Determine the [x, y] coordinate at the center of the cell enclosing the given text.  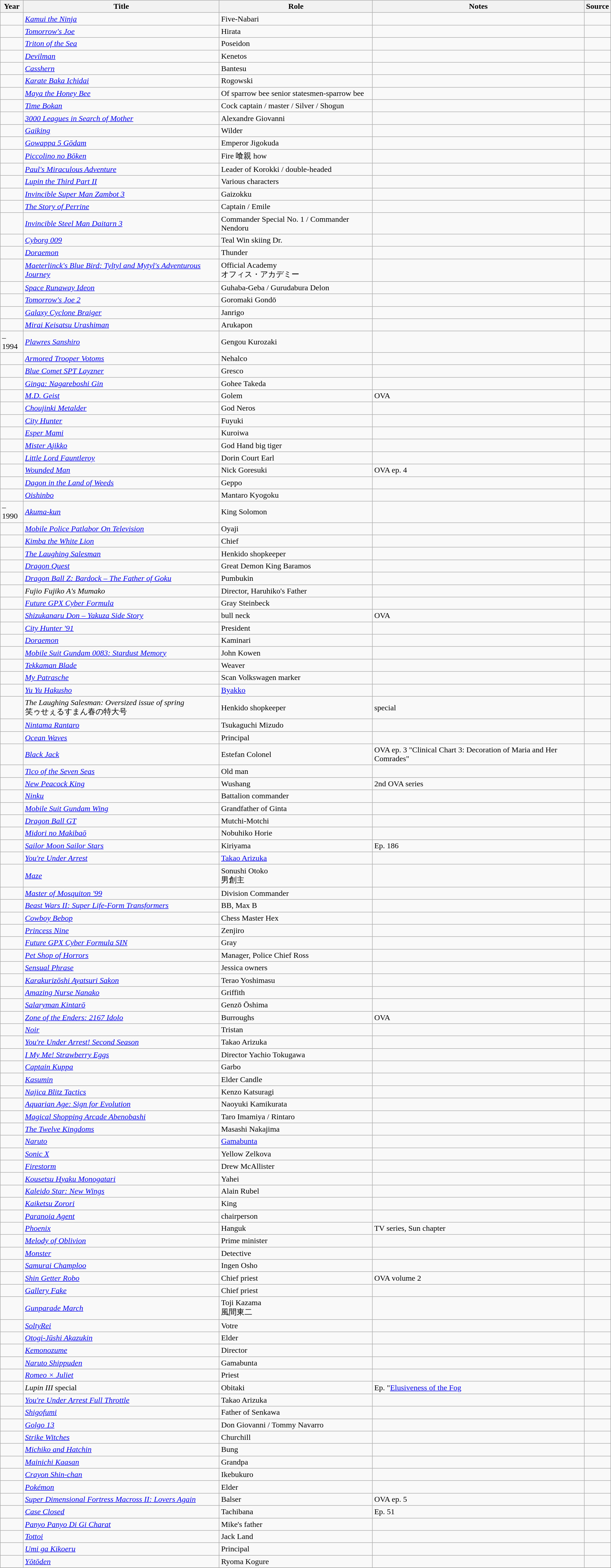
Nick Goresuki [296, 470]
chairperson [296, 1216]
Masashi Nakajima [296, 1129]
3000 Leagues in Search of Mother [121, 118]
Various characters [296, 182]
Director Yachio Tokugawa [296, 1055]
Don Giovanni / Tommy Navarro [296, 1425]
The Laughing Salesman: Oversized issue of spring笑ゥせぇるすまん春の特大号 [121, 708]
Mister Ajikko [121, 445]
Pumbukin [296, 578]
Sonushi Otoko男創主 [296, 876]
Melody of Oblivion [121, 1241]
Panyo Panyo Di Gi Charat [121, 1524]
Firestorm [121, 1166]
Cowboy Bebop [121, 918]
Black Jack [121, 755]
Ocean Waves [121, 738]
Sailor Moon Sailor Stars [121, 846]
Magical Shopping Arcade Abenobashi [121, 1117]
Zone of the Enders: 2167 Idolo [121, 1017]
Of sparrow bee senior statesmen-sparrow bee [296, 93]
Lupin III special [121, 1388]
Fire 喰親 how [296, 157]
Yōtōden [121, 1561]
Bantesu [296, 68]
Ryoma Kogure [296, 1561]
Strike Witches [121, 1437]
Ep. 51 [478, 1512]
Crayon Shin-chan [121, 1474]
Geppo [296, 483]
Shigofumi [121, 1412]
Nehalco [296, 358]
Time Bokan [121, 106]
The Laughing Salesman [121, 553]
Phoenix [121, 1229]
Sonic X [121, 1154]
Master of Mosquiton '99 [121, 893]
Oyaji [296, 529]
Alexandre Giovanni [296, 118]
Ninku [121, 796]
Rogowski [296, 81]
Source [597, 7]
Jessica owners [296, 968]
John Kowen [296, 653]
Noir [121, 1030]
Pet Shop of Horrors [121, 955]
Guhaba-Geba / Gurudabura Delon [296, 288]
Space Runaway Ideon [121, 288]
Naruto Shippuden [121, 1363]
Mantaro Kyogoku [296, 495]
You're Under Arrest Full Throttle [121, 1400]
Balser [296, 1499]
Devilman [121, 56]
King [296, 1203]
OVA volume 2 [478, 1278]
My Patrasche [121, 678]
Amazing Nurse Nanako [121, 992]
Gengou Kurozaki [296, 342]
Wounded Man [121, 470]
Votre [296, 1326]
Casshern [121, 68]
You're Under Arrest [121, 858]
Nintama Rantaro [121, 725]
Dragon Quest [121, 566]
Elder Candle [296, 1079]
Emperor Jigokuda [296, 143]
Captain / Emile [296, 206]
Burroughs [296, 1017]
Princess Nine [121, 930]
City Hunter [121, 421]
Title [121, 7]
Terao Yoshimasu [296, 980]
Galaxy Cyclone Braiger [121, 312]
Esper Mami [121, 433]
Plawres Sanshiro [121, 342]
Najica Blitz Tactics [121, 1092]
The Story of Perrine [121, 206]
Tekkaman Blade [121, 665]
Pokémon [121, 1487]
SoltyRei [121, 1326]
Mobile Police Patlabor On Television [121, 529]
Nobuhiko Horie [296, 833]
Samurai Champloo [121, 1266]
Captain Kuppa [121, 1067]
Obitaki [296, 1388]
Aquarian Age: Sign for Evolution [121, 1104]
Cock captain / master / Silver / Shogun [296, 106]
Gaiking [121, 130]
Taro Imamiya / Rintaro [296, 1117]
Tristan [296, 1030]
Weaver [296, 665]
Director [296, 1350]
Ep. "Elusiveness of the Fog [478, 1388]
Tsukaguchi Mizudo [296, 725]
Armored Trooper Votoms [121, 358]
Mutchi-Motchi [296, 821]
Mirai Keisatsu Urashiman [121, 325]
Ikebukuro [296, 1474]
Piccolino no Bōken [121, 157]
OVA ep. 3 "Clinical Chart 3: Decoration of Maria and Her Comrades" [478, 755]
Grandpa [296, 1462]
Wilder [296, 130]
Triton of the Sea [121, 44]
Lupin the Third Part II [121, 182]
Gowappa 5 Gōdam [121, 143]
God Hand big tiger [296, 445]
–1990 [12, 512]
Midori no Makibaō [121, 833]
Ginga: Nagareboshi Gin [121, 383]
Future GPX Cyber Formula [121, 603]
Great Demon King Baramos [296, 566]
Mobile Suit Gundam 0083: Stardust Memory [121, 653]
Kenetos [296, 56]
Kamui the Ninja [121, 19]
President [296, 628]
Thunder [296, 252]
Golgo 13 [121, 1425]
Tomorrow's Joe 2 [121, 300]
Toji Kazama風間東二 [296, 1308]
Beast Wars II: Super Life-Form Transformers [121, 906]
2nd OVA series [478, 784]
Cyborg 009 [121, 240]
Romeo × Juliet [121, 1375]
Drew McAllister [296, 1166]
Salaryman Kintarō [121, 1005]
Garbo [296, 1067]
Janrigo [296, 312]
Dagon in the Land of Weeds [121, 483]
Byakko [296, 690]
OVA ep. 4 [478, 470]
Old man [296, 771]
Blue Comet SPT Layzner [121, 371]
Kenzo Katsuragi [296, 1092]
Kemonozume [121, 1350]
Paul's Miraculous Adventure [121, 169]
Naruto [121, 1141]
Maeterlinck's Blue Bird: Tyltyl and Mytyl's Adventurous Journey [121, 270]
Mobile Suit Gundam Wing [121, 808]
Kaleido Star: New Wings [121, 1191]
Gunparade March [121, 1308]
Ingen Osho [296, 1266]
Fujio Fujiko A's Mumako [121, 591]
Gray [296, 943]
Manager, Police Chief Ross [296, 955]
Michiko and Hatchin [121, 1450]
Gresco [296, 371]
Kuroiwa [296, 433]
Official Academyオフィス・アカデミー [296, 270]
Otogi-Jūshi Akazukin [121, 1338]
Oishinbo [121, 495]
Alain Rubel [296, 1191]
I My Me! Strawberry Eggs [121, 1055]
Umi ga Kikoeru [121, 1549]
City Hunter '91 [121, 628]
Tomorrow's Joe [121, 31]
Battalion commander [296, 796]
Little Lord Fauntleroy [121, 458]
Detective [296, 1253]
Naoyuki Kamikurata [296, 1104]
Kaiketsu Zorori [121, 1203]
Shizukanaru Don – Yakuza Side Story [121, 616]
Chess Master Hex [296, 918]
Griffith [296, 992]
Gaizokku [296, 194]
Tachibana [296, 1512]
Leader of Korokki / double-headed [296, 169]
New Peacock King [121, 784]
Estefan Colonel [296, 755]
Karate Baka Ichidai [121, 81]
Karakurizōshi Ayatsuri Sakon [121, 980]
Super Dimensional Fortress Macross II: Lovers Again [121, 1499]
Mainichi Kaasan [121, 1462]
bull neck [296, 616]
Kasumin [121, 1079]
Genzō Ōshima [296, 1005]
Ep. 186 [478, 846]
special [478, 708]
Five-Nabari [296, 19]
Teal Win skiing Dr. [296, 240]
Bung [296, 1450]
Arukapon [296, 325]
Fuyuki [296, 421]
TV series, Sun chapter [478, 1229]
Commander Special No. 1 / Commander Nendoru [296, 223]
Maze [121, 876]
Akuma-kun [121, 512]
Poseidon [296, 44]
Kousetsu Hyaku Monogatari [121, 1179]
Zenjiro [296, 930]
Sensual Phrase [121, 968]
Role [296, 7]
Future GPX Cyber Formula SIN [121, 943]
Choujinki Metalder [121, 408]
Year [12, 7]
Tottoi [121, 1537]
You're Under Arrest! Second Season [121, 1042]
Priest [296, 1375]
Invincible Steel Man Daitarn 3 [121, 223]
Jack Land [296, 1537]
King Solomon [296, 512]
Wushang [296, 784]
Dorin Court Earl [296, 458]
Kaminari [296, 641]
Shin Getter Robo [121, 1278]
Kimba the White Lion [121, 541]
Hirata [296, 31]
Monster [121, 1253]
BB, Max B [296, 906]
–1994 [12, 342]
Invincible Super Man Zambot 3 [121, 194]
Maya the Honey Bee [121, 93]
God Neros [296, 408]
Yahei [296, 1179]
Division Commander [296, 893]
OVA ep. 5 [478, 1499]
Scan Volkswagen marker [296, 678]
Hanguk [296, 1229]
Mike's father [296, 1524]
Case Closed [121, 1512]
Dragon Ball Z: Bardock – The Father of Goku [121, 578]
Director, Haruhiko's Father [296, 591]
Kiriyama [296, 846]
Gallery Fake [121, 1290]
Yu Yu Hakusho [121, 690]
Paranoia Agent [121, 1216]
Goromaki Gondō [296, 300]
Golem [296, 396]
Churchill [296, 1437]
Gohee Takeda [296, 383]
Yellow Zelkova [296, 1154]
Father of Senkawa [296, 1412]
Dragon Ball GT [121, 821]
Grandfather of Ginta [296, 808]
Prime minister [296, 1241]
Chief [296, 541]
Notes [478, 7]
M.D. Geist [121, 396]
Tico of the Seven Seas [121, 771]
Gray Steinbeck [296, 603]
The Twelve Kingdoms [121, 1129]
